For the text-containing cell, return its midpoint in [X, Y] coordinate format. 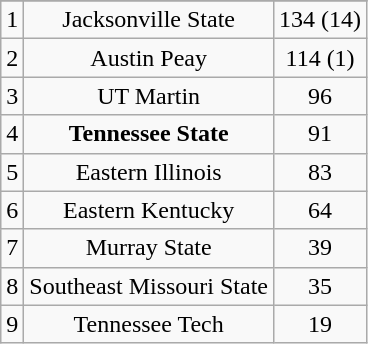
Murray State [149, 248]
83 [320, 172]
7 [12, 248]
91 [320, 134]
6 [12, 210]
35 [320, 286]
Jacksonville State [149, 20]
4 [12, 134]
114 (1) [320, 58]
Tennessee Tech [149, 324]
Southeast Missouri State [149, 286]
19 [320, 324]
64 [320, 210]
Tennessee State [149, 134]
1 [12, 20]
Eastern Illinois [149, 172]
3 [12, 96]
Eastern Kentucky [149, 210]
UT Martin [149, 96]
39 [320, 248]
8 [12, 286]
9 [12, 324]
96 [320, 96]
2 [12, 58]
Austin Peay [149, 58]
134 (14) [320, 20]
5 [12, 172]
